Locate the cell with the specified text and output its (x, y) center coordinate. 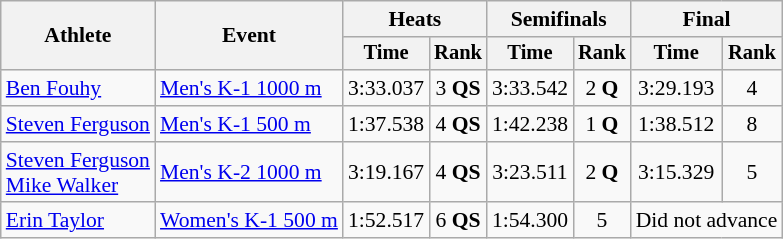
Heats (415, 19)
Event (249, 36)
Final (707, 19)
3:29.193 (676, 88)
1:37.538 (386, 124)
Women's K-1 500 m (249, 221)
1 Q (602, 124)
1:38.512 (676, 124)
1:42.238 (530, 124)
3:19.167 (386, 172)
3 QS (458, 88)
Erin Taylor (78, 221)
Did not advance (707, 221)
8 (752, 124)
3:15.329 (676, 172)
Ben Fouhy (78, 88)
3:33.542 (530, 88)
Men's K-1 500 m (249, 124)
4 (752, 88)
Men's K-1 1000 m (249, 88)
Men's K-2 1000 m (249, 172)
3:33.037 (386, 88)
6 QS (458, 221)
Athlete (78, 36)
3:23.511 (530, 172)
1:54.300 (530, 221)
Steven Ferguson (78, 124)
1:52.517 (386, 221)
Semifinals (559, 19)
Steven FergusonMike Walker (78, 172)
